Extract the [X, Y] coordinate from the center of the cell holding the provided text.  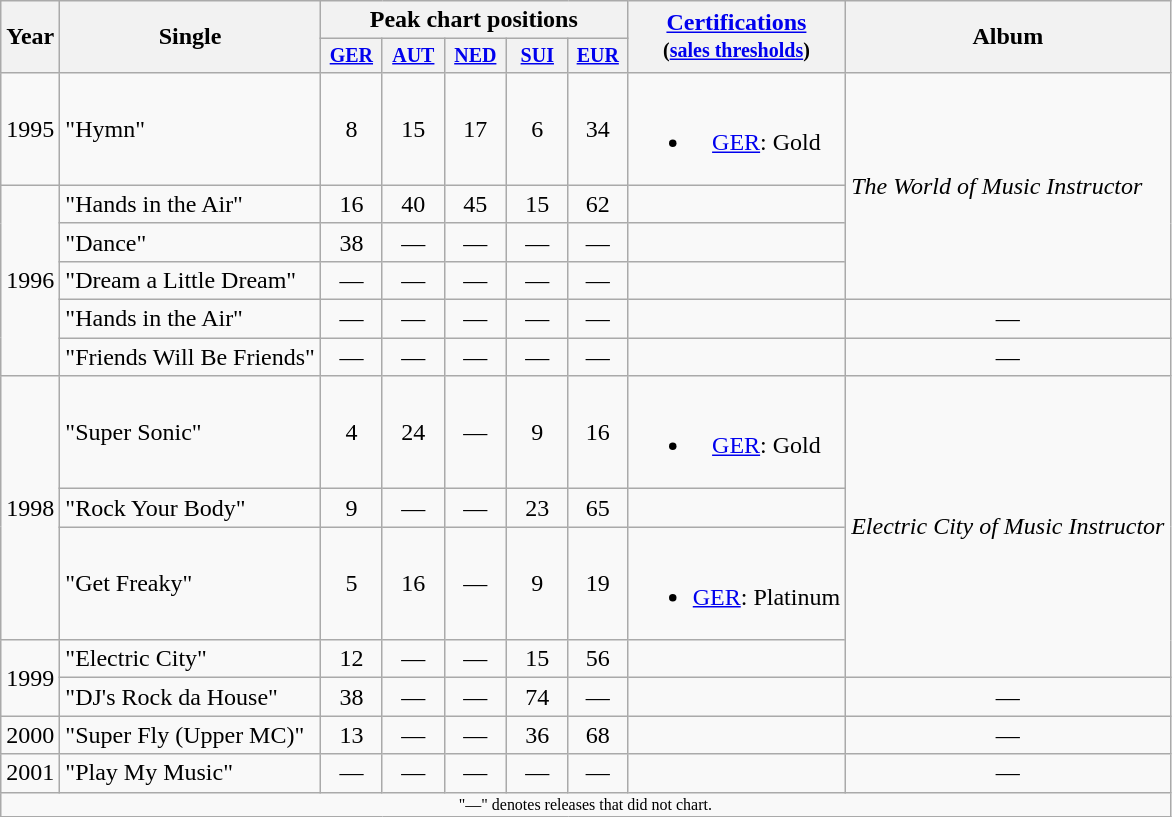
"Friends Will Be Friends" [190, 357]
"Get Freaky" [190, 584]
"Dream a Little Dream" [190, 280]
Year [30, 37]
"Dance" [190, 242]
19 [598, 584]
EUR [598, 56]
Electric City of Music Instructor [1008, 527]
74 [537, 697]
4 [351, 432]
GER: Platinum [736, 584]
"—" denotes releases that did not chart. [586, 804]
12 [351, 659]
62 [598, 204]
45 [475, 204]
34 [598, 128]
2000 [30, 735]
36 [537, 735]
GER [351, 56]
NED [475, 56]
1999 [30, 678]
65 [598, 508]
"Hymn" [190, 128]
"Super Sonic" [190, 432]
2001 [30, 773]
Single [190, 37]
SUI [537, 56]
6 [537, 128]
AUT [413, 56]
Album [1008, 37]
"DJ's Rock da House" [190, 697]
40 [413, 204]
"Rock Your Body" [190, 508]
"Play My Music" [190, 773]
68 [598, 735]
5 [351, 584]
The World of Music Instructor [1008, 186]
1998 [30, 508]
1996 [30, 280]
"Super Fly (Upper MC)" [190, 735]
24 [413, 432]
1995 [30, 128]
56 [598, 659]
8 [351, 128]
Peak chart positions [474, 20]
Certifications(sales thresholds) [736, 37]
13 [351, 735]
"Electric City" [190, 659]
23 [537, 508]
17 [475, 128]
